Determine the [X, Y] coordinate at the center of the cell enclosing the given text.  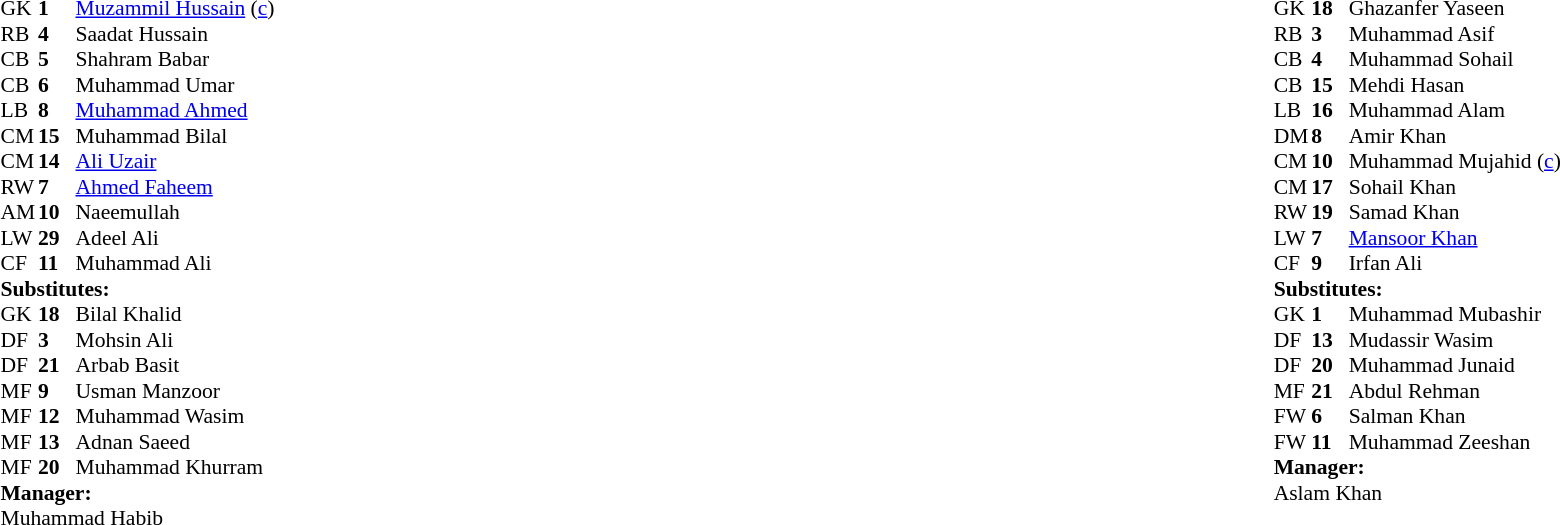
Bilal Khalid [176, 315]
Manager: [137, 493]
16 [1330, 111]
Mohsin Ali [176, 340]
Adeel Ali [176, 238]
Ahmed Faheem [176, 187]
DM [1293, 136]
Muhammad Ahmed [176, 111]
12 [57, 417]
19 [1330, 213]
Adnan Saeed [176, 442]
29 [57, 238]
17 [1330, 187]
Muhammad Wasim [176, 417]
AM [19, 213]
14 [57, 161]
Saadat Hussain [176, 34]
Muhammad Ali [176, 263]
Usman Manzoor [176, 391]
Ali Uzair [176, 161]
18 [57, 315]
Substitutes: [137, 289]
Naeemullah [176, 213]
Muhammad Bilal [176, 136]
1 [1330, 315]
Shahram Babar [176, 59]
Muhammad Khurram [176, 467]
5 [57, 59]
Arbab Basit [176, 365]
Muhammad Umar [176, 85]
